Locate the cell with the specified text and output its [X, Y] center coordinate. 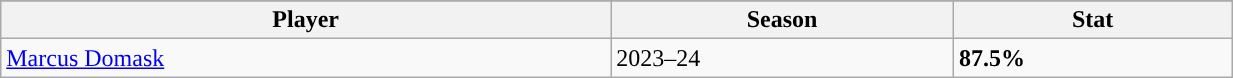
Marcus Domask [306, 58]
Player [306, 20]
Stat [1093, 20]
2023–24 [782, 58]
87.5% [1093, 58]
Season [782, 20]
